Search for the cell housing the specified text and yield its [x, y] center coordinate. 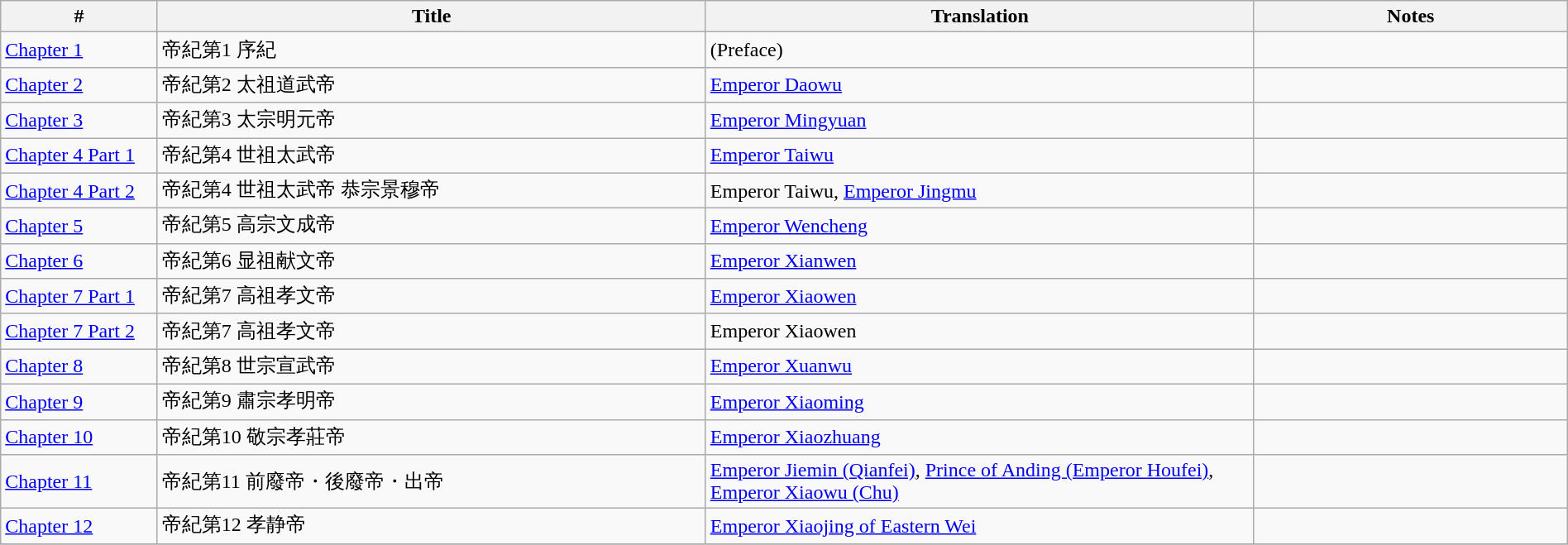
Translation [979, 17]
Chapter 6 [79, 261]
帝紀第1 序紀 [432, 50]
Chapter 7 Part 1 [79, 296]
Chapter 7 Part 2 [79, 331]
Chapter 8 [79, 367]
Emperor Jiemin (Qianfei), Prince of Anding (Emperor Houfei), Emperor Xiaowu (Chu) [979, 481]
Chapter 10 [79, 437]
帝紀第3 太宗明元帝 [432, 121]
Chapter 9 [79, 402]
帝紀第5 高宗文成帝 [432, 227]
帝紀第9 肅宗孝明帝 [432, 402]
帝紀第4 世祖太武帝 恭宗景穆帝 [432, 190]
Notes [1411, 17]
帝紀第2 太祖道武帝 [432, 84]
Title [432, 17]
Emperor Xianwen [979, 261]
Chapter 4 Part 1 [79, 155]
Chapter 1 [79, 50]
# [79, 17]
Chapter 2 [79, 84]
Chapter 11 [79, 481]
帝紀第10 敬宗孝莊帝 [432, 437]
Emperor Xuanwu [979, 367]
Chapter 12 [79, 526]
Emperor Mingyuan [979, 121]
Emperor Taiwu, Emperor Jingmu [979, 190]
(Preface) [979, 50]
帝紀第11 前廢帝・後廢帝・出帝 [432, 481]
Emperor Taiwu [979, 155]
Emperor Wencheng [979, 227]
Emperor Xiaojing of Eastern Wei [979, 526]
帝紀第12 孝静帝 [432, 526]
Emperor Daowu [979, 84]
Emperor Xiaoming [979, 402]
Chapter 3 [79, 121]
Emperor Xiaozhuang [979, 437]
帝紀第8 世宗宣武帝 [432, 367]
Chapter 4 Part 2 [79, 190]
帝紀第6 显祖献文帝 [432, 261]
帝紀第4 世祖太武帝 [432, 155]
Chapter 5 [79, 227]
